Scan for the cell matching the given text and deliver its [X, Y] coordinate at center. 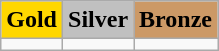
Bronze [176, 20]
Gold [32, 20]
Silver [98, 20]
